Return (x, y) of the center of cell containing provided text 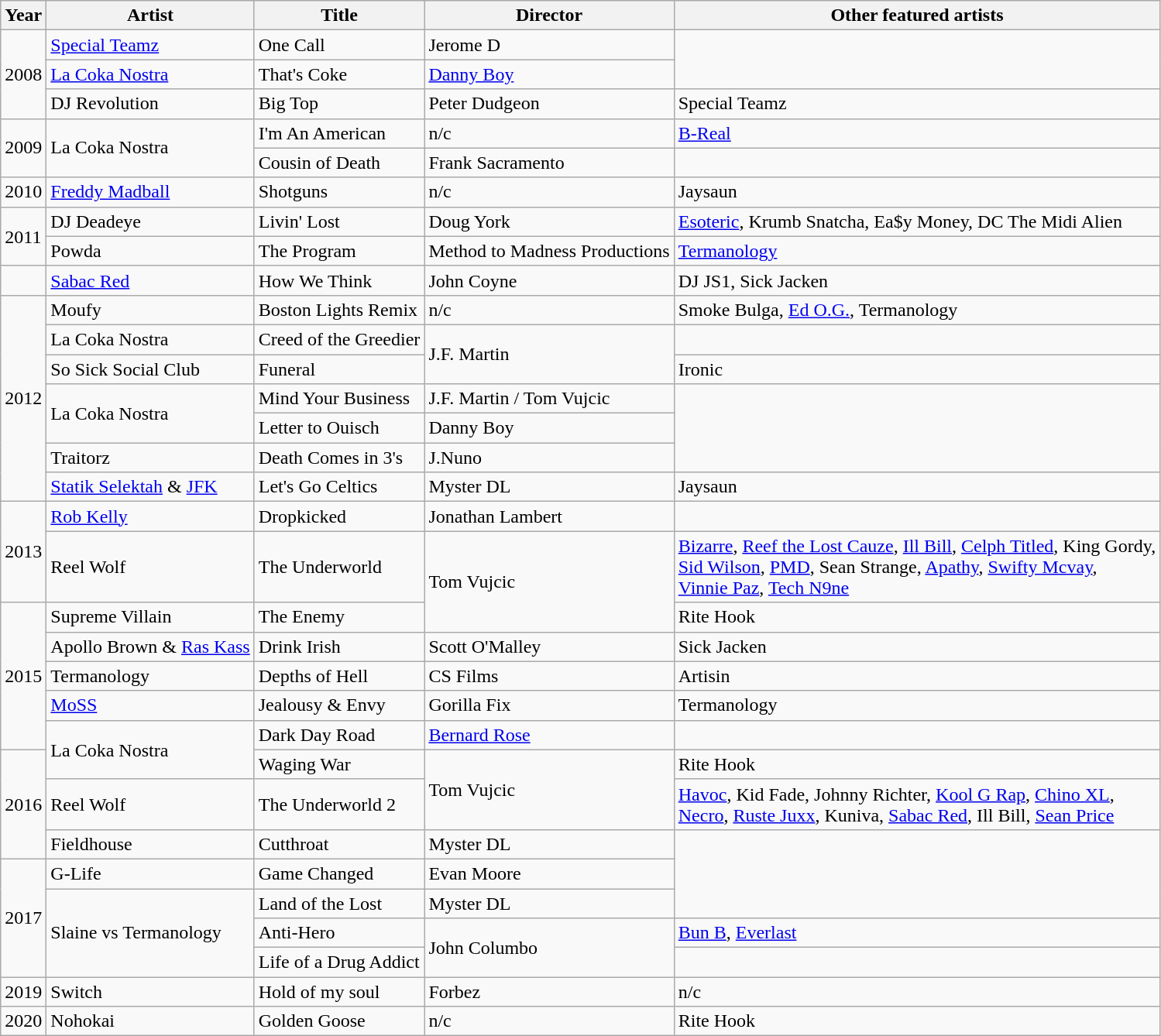
Golden Goose (339, 1021)
Shotguns (339, 192)
Rob Kelly (150, 516)
Statik Selektah & JFK (150, 487)
Jonathan Lambert (549, 516)
Sick Jacken (917, 647)
John Columbo (549, 948)
Nohokai (150, 1021)
J.F. Martin (549, 354)
G-Life (150, 873)
2010 (23, 192)
Drink Irish (339, 647)
The Enemy (339, 617)
Depths of Hell (339, 676)
Dark Day Road (339, 735)
B-Real (917, 133)
DJ Deadeye (150, 221)
Year (23, 15)
Fieldhouse (150, 844)
J.F. Martin / Tom Vujcic (549, 399)
Gorilla Fix (549, 705)
The Program (339, 251)
Game Changed (339, 873)
Bernard Rose (549, 735)
Sabac Red (150, 280)
That's Coke (339, 74)
Bun B, Everlast (917, 933)
Frank Sacramento (549, 163)
I'm An American (339, 133)
Director (549, 15)
Switch (150, 992)
Jealousy & Envy (339, 705)
Artist (150, 15)
Cousin of Death (339, 163)
Bizarre, Reef the Lost Cauze, Ill Bill, Celph Titled, King Gordy,Sid Wilson, PMD, Sean Strange, Apathy, Swifty Mcvay,Vinnie Paz, Tech N9ne (917, 567)
Let's Go Celtics (339, 487)
Slaine vs Termanology (150, 933)
Jerome D (549, 45)
Traitorz (150, 458)
Mind Your Business (339, 399)
2012 (23, 398)
Livin' Lost (339, 221)
2011 (23, 236)
Death Comes in 3's (339, 458)
One Call (339, 45)
2013 (23, 552)
Moufy (150, 310)
Scott O'Malley (549, 647)
Funeral (339, 369)
Letter to Ouisch (339, 428)
Artisin (917, 676)
Forbez (549, 992)
2019 (23, 992)
Havoc, Kid Fade, Johnny Richter, Kool G Rap, Chino XL,Necro, Ruste Juxx, Kuniva, Sabac Red, Ill Bill, Sean Price (917, 804)
Peter Dudgeon (549, 104)
Big Top (339, 104)
Freddy Madball (150, 192)
2016 (23, 804)
Ironic (917, 369)
2009 (23, 148)
The Underworld 2 (339, 804)
Cutthroat (339, 844)
Supreme Villain (150, 617)
Boston Lights Remix (339, 310)
2008 (23, 74)
Apollo Brown & Ras Kass (150, 647)
DJ Revolution (150, 104)
Powda (150, 251)
John Coyne (549, 280)
Dropkicked (339, 516)
Doug York (549, 221)
DJ JS1, Sick Jacken (917, 280)
The Underworld (339, 567)
Method to Madness Productions (549, 251)
Hold of my soul (339, 992)
2017 (23, 918)
CS Films (549, 676)
Land of the Lost (339, 904)
Title (339, 15)
2015 (23, 676)
J.Nuno (549, 458)
Anti-Hero (339, 933)
Esoteric, Krumb Snatcha, Ea$y Money, DC The Midi Alien (917, 221)
How We Think (339, 280)
Creed of the Greedier (339, 339)
Waging War (339, 764)
Evan Moore (549, 873)
Other featured artists (917, 15)
Smoke Bulga, Ed O.G., Termanology (917, 310)
Life of a Drug Addict (339, 962)
So Sick Social Club (150, 369)
MoSS (150, 705)
2020 (23, 1021)
